Return (X, Y) of the center of cell containing provided text 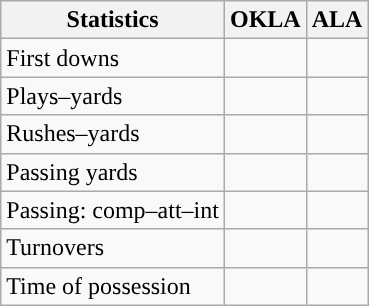
Turnovers (113, 248)
Passing: comp–att–int (113, 210)
Passing yards (113, 172)
ALA (337, 20)
OKLA (265, 20)
Rushes–yards (113, 134)
First downs (113, 58)
Statistics (113, 20)
Time of possession (113, 286)
Plays–yards (113, 96)
